Return the (X, Y) coordinate for the center point of the cell that contains the specified text.  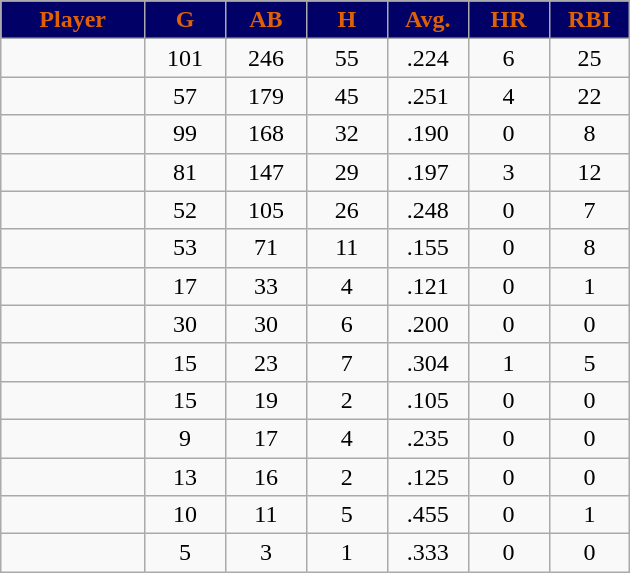
29 (346, 172)
105 (266, 210)
45 (346, 96)
RBI (590, 20)
25 (590, 58)
32 (346, 134)
33 (266, 286)
19 (266, 400)
23 (266, 362)
13 (186, 477)
.155 (428, 248)
.200 (428, 324)
26 (346, 210)
99 (186, 134)
.125 (428, 477)
.333 (428, 553)
.251 (428, 96)
Avg. (428, 20)
.197 (428, 172)
HR (508, 20)
Player (73, 20)
.455 (428, 515)
147 (266, 172)
.224 (428, 58)
16 (266, 477)
52 (186, 210)
10 (186, 515)
G (186, 20)
.248 (428, 210)
9 (186, 438)
.105 (428, 400)
246 (266, 58)
71 (266, 248)
57 (186, 96)
179 (266, 96)
H (346, 20)
12 (590, 172)
53 (186, 248)
.304 (428, 362)
.121 (428, 286)
55 (346, 58)
81 (186, 172)
22 (590, 96)
.190 (428, 134)
168 (266, 134)
.235 (428, 438)
AB (266, 20)
101 (186, 58)
